From the cell containing the given text, extract its center point as (x, y) coordinate. 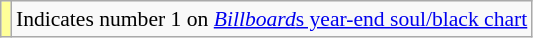
Indicates number 1 on Billboards year-end soul/black chart (272, 19)
